Extract the [x, y] coordinate from the center of the cell holding the provided text.  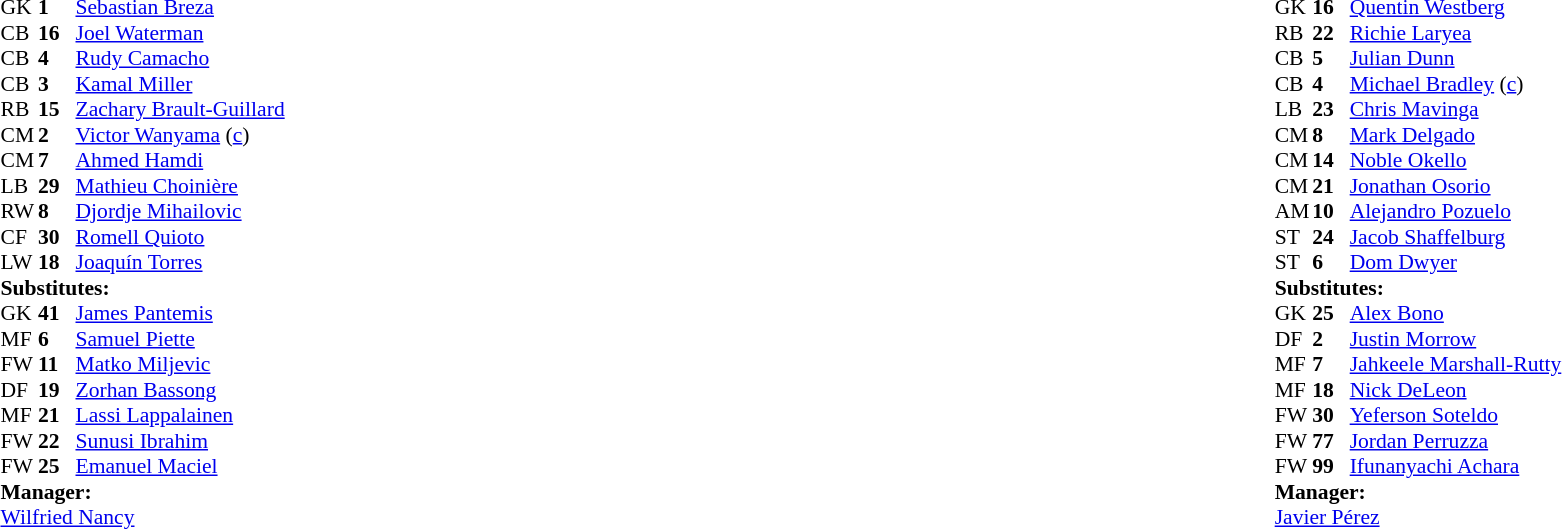
Joel Waterman [180, 33]
Alejandro Pozuelo [1456, 211]
Joaquín Torres [180, 263]
Noble Okello [1456, 161]
Ifunanyachi Achara [1456, 467]
3 [57, 84]
Jacob Shaffelburg [1456, 237]
Sunusi Ibrahim [180, 441]
RW [19, 211]
LW [19, 263]
Victor Wanyama (c) [180, 135]
Yeferson Soteldo [1456, 415]
99 [1331, 467]
Justin Morrow [1456, 339]
Mark Delgado [1456, 135]
Dom Dwyer [1456, 263]
Chris Mavinga [1456, 109]
Alex Bono [1456, 313]
24 [1331, 237]
AM [1294, 211]
29 [57, 186]
Djordje Mihailovic [180, 211]
Jonathan Osorio [1456, 186]
14 [1331, 161]
Matko Miljevic [180, 365]
23 [1331, 109]
Jahkeele Marshall-Rutty [1456, 365]
Nick DeLeon [1456, 390]
11 [57, 365]
Rudy Camacho [180, 59]
Richie Laryea [1456, 33]
5 [1331, 59]
Zachary Brault-Guillard [180, 109]
Samuel Piette [180, 339]
15 [57, 109]
Kamal Miller [180, 84]
Ahmed Hamdi [180, 161]
77 [1331, 441]
CF [19, 237]
Jordan Perruzza [1456, 441]
Michael Bradley (c) [1456, 84]
10 [1331, 211]
Mathieu Choinière [180, 186]
Zorhan Bassong [180, 390]
16 [57, 33]
Julian Dunn [1456, 59]
19 [57, 390]
41 [57, 313]
James Pantemis [180, 313]
Lassi Lappalainen [180, 415]
Emanuel Maciel [180, 467]
Romell Quioto [180, 237]
